Search for the cell housing the specified text and yield its (X, Y) center coordinate. 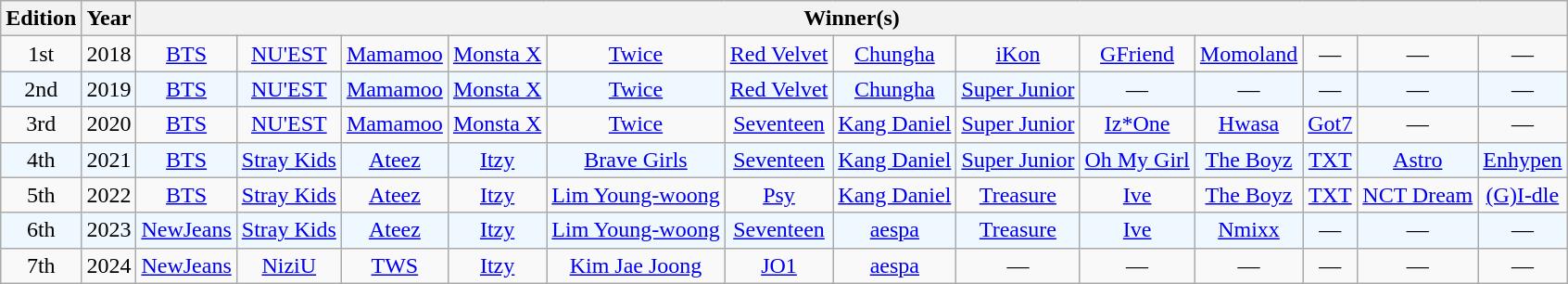
2019 (109, 89)
Year (109, 19)
2022 (109, 195)
JO1 (778, 265)
6th (41, 230)
Astro (1418, 160)
Hwasa (1248, 124)
iKon (1018, 54)
2021 (109, 160)
Brave Girls (636, 160)
4th (41, 160)
Momoland (1248, 54)
GFriend (1137, 54)
Winner(s) (852, 19)
2018 (109, 54)
Edition (41, 19)
7th (41, 265)
Nmixx (1248, 230)
Iz*One (1137, 124)
2023 (109, 230)
2020 (109, 124)
Enhypen (1523, 160)
Oh My Girl (1137, 160)
NiziU (289, 265)
1st (41, 54)
2nd (41, 89)
(G)I-dle (1523, 195)
TWS (395, 265)
Got7 (1331, 124)
NCT Dream (1418, 195)
Psy (778, 195)
Kim Jae Joong (636, 265)
5th (41, 195)
3rd (41, 124)
2024 (109, 265)
